Detect which cell encompasses the target text, then output its (x, y) center coordinate. 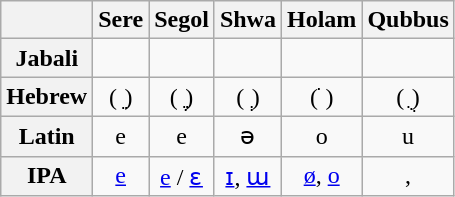
ø, o (321, 176)
Latin (47, 136)
o (321, 136)
( ֵ) (121, 97)
, (408, 176)
Jabali (47, 58)
ə (248, 136)
IPA (47, 176)
( ֶ) (182, 97)
e / ɛ (182, 176)
Segol (182, 20)
( ְ) (248, 97)
Hebrew (47, 97)
Shwa (248, 20)
( ֹ) (321, 97)
Holam (321, 20)
u (408, 136)
ɪ, ɯ (248, 176)
Sere (121, 20)
Qubbus (408, 20)
( ֻ) (408, 97)
